Determine the [x, y] coordinate at the center of the cell enclosing the given text.  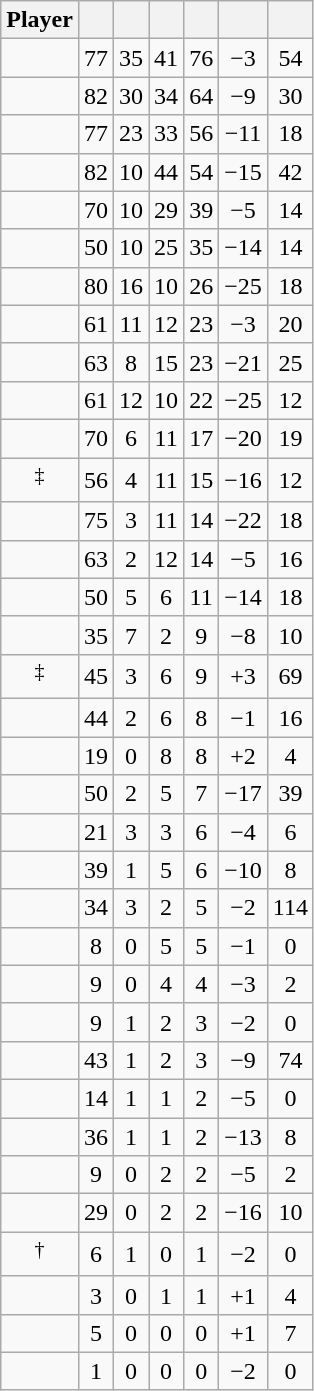
80 [96, 286]
−10 [244, 870]
21 [96, 832]
43 [96, 1060]
−13 [244, 1137]
−17 [244, 794]
26 [202, 286]
+2 [244, 756]
45 [96, 676]
−4 [244, 832]
64 [202, 96]
−22 [244, 521]
−20 [244, 438]
22 [202, 400]
−11 [244, 134]
17 [202, 438]
−21 [244, 362]
36 [96, 1137]
75 [96, 521]
† [40, 1254]
33 [166, 134]
41 [166, 58]
74 [290, 1060]
Player [40, 20]
−15 [244, 172]
69 [290, 676]
42 [290, 172]
114 [290, 908]
+3 [244, 676]
76 [202, 58]
20 [290, 324]
−8 [244, 635]
